Extract the (x, y) coordinate from the center of the cell holding the provided text.  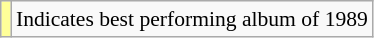
Indicates best performing album of 1989 (192, 19)
